Scan for the cell matching the given text and deliver its [x, y] coordinate at center. 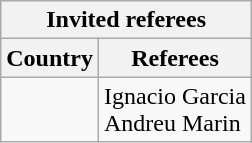
Invited referees [126, 20]
Ignacio GarciaAndreu Marin [174, 110]
Country [50, 58]
Referees [174, 58]
